Search for the cell housing the specified text and yield its (x, y) center coordinate. 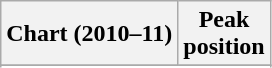
Chart (2010–11) (90, 34)
Peakposition (224, 34)
